Detect which cell encompasses the target text, then output its [x, y] center coordinate. 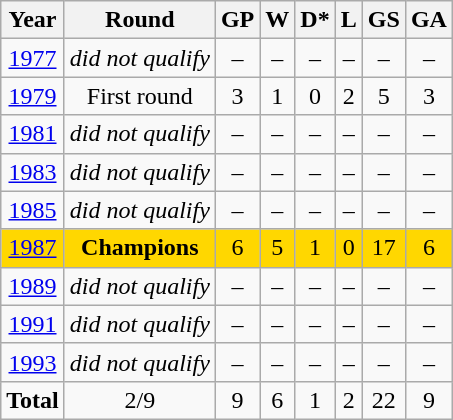
W [278, 20]
1991 [33, 324]
L [348, 20]
1979 [33, 96]
22 [384, 400]
First round [140, 96]
D* [315, 20]
1985 [33, 210]
1977 [33, 58]
Round [140, 20]
17 [384, 248]
Champions [140, 248]
1993 [33, 362]
1987 [33, 248]
GS [384, 20]
GA [428, 20]
1983 [33, 172]
Total [33, 400]
1989 [33, 286]
Year [33, 20]
2/9 [140, 400]
GP [237, 20]
1981 [33, 134]
